Search for the cell housing the specified text and yield its (x, y) center coordinate. 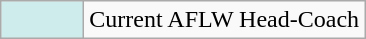
Current AFLW Head-Coach (224, 20)
